Provide the (x, y) coordinate of the cell's center where the given text is located.  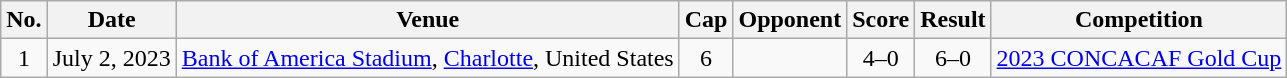
Bank of America Stadium, Charlotte, United States (428, 58)
2023 CONCACAF Gold Cup (1139, 58)
Opponent (790, 20)
6 (706, 58)
1 (24, 58)
July 2, 2023 (112, 58)
Result (953, 20)
Score (881, 20)
Date (112, 20)
No. (24, 20)
Competition (1139, 20)
Cap (706, 20)
4–0 (881, 58)
6–0 (953, 58)
Venue (428, 20)
